Return the [x, y] coordinate for the center point of the cell that contains the specified text.  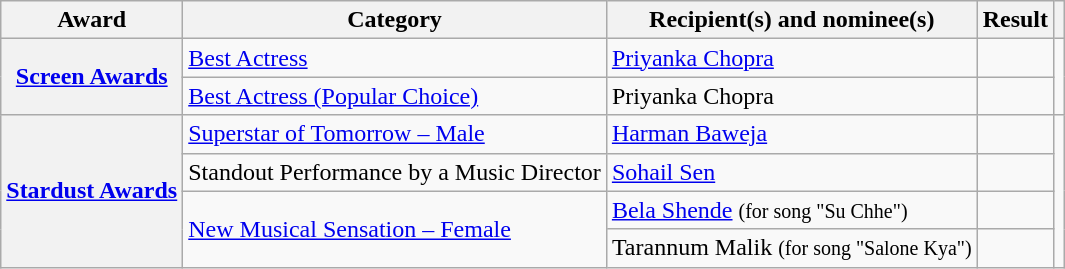
Recipient(s) and nominee(s) [792, 20]
Screen Awards [92, 77]
Result [1015, 20]
Bela Shende (for song "Su Chhe") [792, 210]
Award [92, 20]
Sohail Sen [792, 172]
Best Actress (Popular Choice) [395, 96]
Standout Performance by a Music Director [395, 172]
Best Actress [395, 58]
Harman Baweja [792, 134]
Superstar of Tomorrow – Male [395, 134]
Category [395, 20]
Stardust Awards [92, 191]
New Musical Sensation – Female [395, 229]
Tarannum Malik (for song "Salone Kya") [792, 248]
